Determine the [X, Y] coordinate at the center of the cell enclosing the given text.  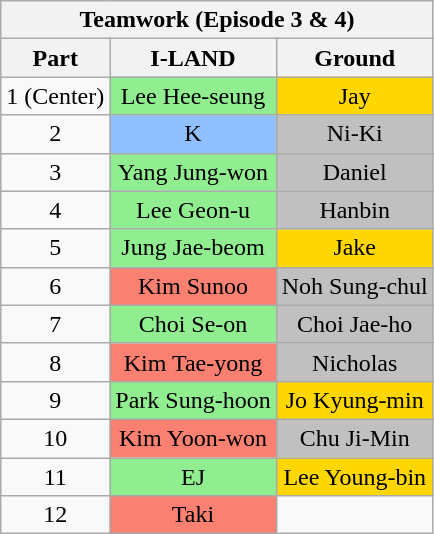
Noh Sung-chul [354, 286]
10 [56, 438]
Kim Sunoo [193, 286]
Jo Kyung-min [354, 400]
Lee Geon-u [193, 210]
Choi Se-on [193, 324]
3 [56, 172]
12 [56, 515]
5 [56, 248]
Ground [354, 58]
9 [56, 400]
Daniel [354, 172]
7 [56, 324]
I-LAND [193, 58]
Kim Yoon-won [193, 438]
1 (Center) [56, 96]
K [193, 134]
Choi Jae-ho [354, 324]
Yang Jung-won [193, 172]
Jay [354, 96]
2 [56, 134]
Kim Tae-yong [193, 362]
Park Sung-hoon [193, 400]
Hanbin [354, 210]
4 [56, 210]
8 [56, 362]
EJ [193, 477]
Lee Young-bin [354, 477]
Teamwork (Episode 3 & 4) [217, 20]
Jake [354, 248]
6 [56, 286]
Taki [193, 515]
Lee Hee-seung [193, 96]
11 [56, 477]
Nicholas [354, 362]
Jung Jae-beom [193, 248]
Part [56, 58]
Chu Ji-Min [354, 438]
Ni-Ki [354, 134]
